Locate the cell with the specified text and output its (X, Y) center coordinate. 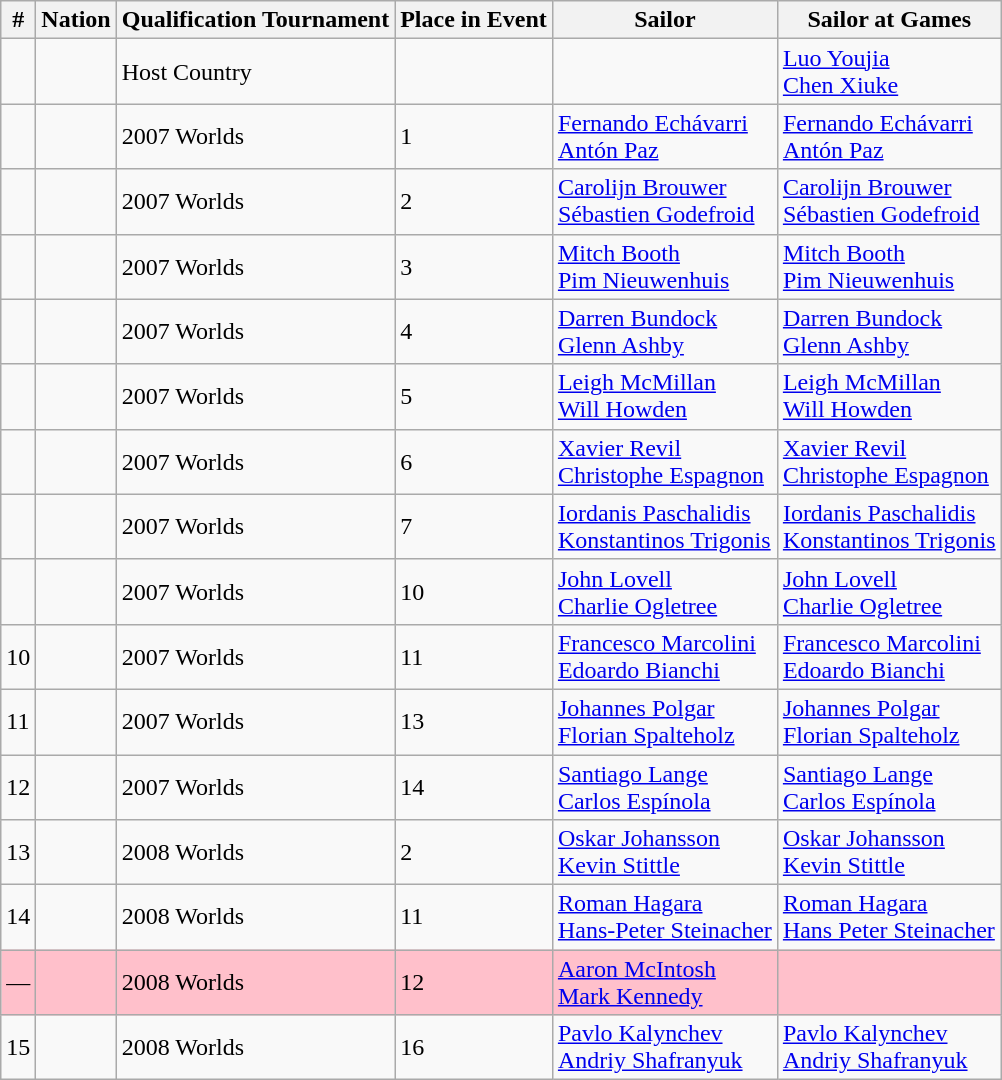
7 (474, 526)
Sailor (664, 20)
Qualification Tournament (255, 20)
Roman HagaraHans-Peter Steinacher (664, 918)
5 (474, 396)
— (18, 982)
4 (474, 332)
1 (474, 136)
15 (18, 1048)
# (18, 20)
Sailor at Games (889, 20)
Host Country (255, 72)
16 (474, 1048)
Roman HagaraHans Peter Steinacher (889, 918)
Nation (76, 20)
3 (474, 266)
Luo YoujiaChen Xiuke (889, 72)
6 (474, 462)
Aaron McIntoshMark Kennedy (664, 982)
Place in Event (474, 20)
